Search for the cell housing the specified text and yield its [X, Y] center coordinate. 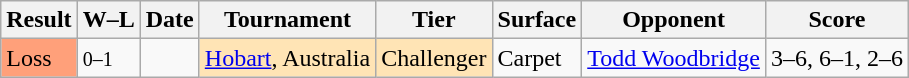
Challenger [434, 58]
Date [170, 20]
3–6, 6–1, 2–6 [836, 58]
Loss [39, 58]
0–1 [108, 58]
Todd Woodbridge [674, 58]
Result [39, 20]
Score [836, 20]
Tier [434, 20]
W–L [108, 20]
Carpet [537, 58]
Opponent [674, 20]
Hobart, Australia [287, 58]
Tournament [287, 20]
Surface [537, 20]
